Provide the [x, y] coordinate of the cell's center where the given text is located.  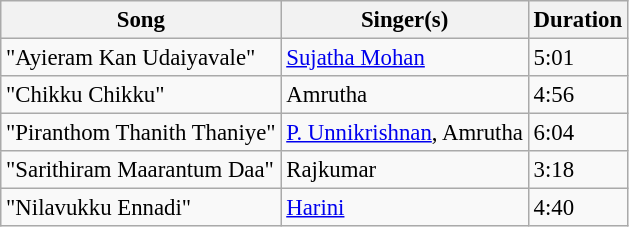
5:01 [578, 58]
6:04 [578, 133]
"Ayieram Kan Udaiyavale" [141, 58]
"Chikku Chikku" [141, 95]
Song [141, 20]
3:18 [578, 170]
"Piranthom Thanith Thaniye" [141, 133]
Rajkumar [404, 170]
4:40 [578, 208]
"Sarithiram Maarantum Daa" [141, 170]
4:56 [578, 95]
Sujatha Mohan [404, 58]
"Nilavukku Ennadi" [141, 208]
Amrutha [404, 95]
Harini [404, 208]
P. Unnikrishnan, Amrutha [404, 133]
Duration [578, 20]
Singer(s) [404, 20]
